Provide the (X, Y) coordinate of the cell's center where the given text is located.  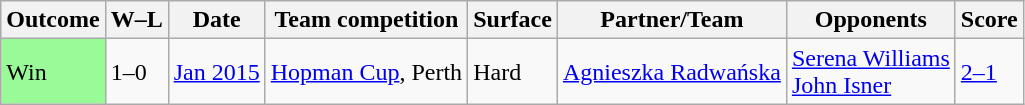
Agnieszka Radwańska (672, 72)
Serena Williams John Isner (870, 72)
Outcome (53, 20)
Surface (513, 20)
Team competition (366, 20)
Hopman Cup, Perth (366, 72)
W–L (136, 20)
1–0 (136, 72)
Opponents (870, 20)
Date (216, 20)
Win (53, 72)
Hard (513, 72)
Score (989, 20)
2–1 (989, 72)
Jan 2015 (216, 72)
Partner/Team (672, 20)
